Identify which cell holds the provided text, then report its (x, y) central coordinate. 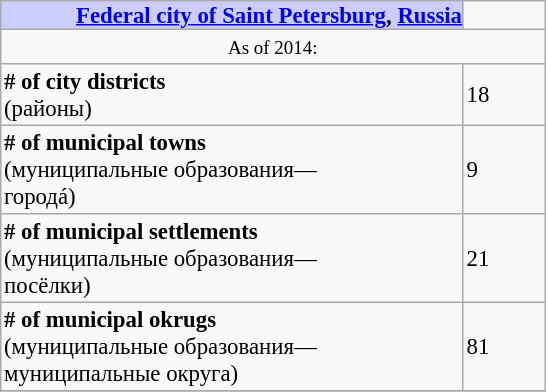
Federal city of Saint Petersburg, Russia (231, 15)
9 (504, 169)
# of municipal settlements(муниципальные образования—посёлки) (231, 258)
81 (504, 346)
18 (504, 95)
# of municipal towns(муниципальные образования—городá) (231, 169)
# of municipal okrugs(муниципальные образования—муниципальные округа) (231, 346)
# of city districts(районы) (231, 95)
As of 2014: (272, 46)
21 (504, 258)
